Capture the cell that displays the provided text and extract its (X, Y) central coordinate. 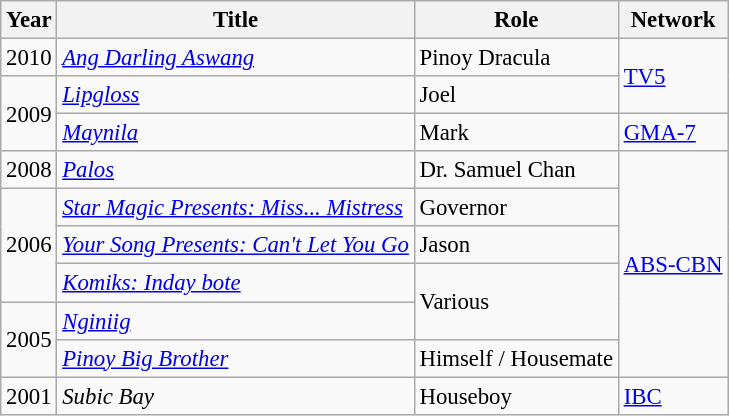
TV5 (672, 76)
Year (29, 20)
Lipgloss (236, 95)
Title (236, 20)
Governor (516, 208)
Joel (516, 95)
2001 (29, 396)
Role (516, 20)
GMA-7 (672, 133)
Dr. Samuel Chan (516, 170)
Your Song Presents: Can't Let You Go (236, 245)
2009 (29, 114)
IBC (672, 396)
2008 (29, 170)
Komiks: Inday bote (236, 283)
Nginiig (236, 321)
Palos (236, 170)
Various (516, 302)
Pinoy Big Brother (236, 358)
Jason (516, 245)
Pinoy Dracula (516, 58)
Houseboy (516, 396)
Ang Darling Aswang (236, 58)
Network (672, 20)
Maynila (236, 133)
Mark (516, 133)
2005 (29, 340)
Himself / Housemate (516, 358)
Star Magic Presents: Miss... Mistress (236, 208)
2006 (29, 246)
ABS-CBN (672, 264)
2010 (29, 58)
Subic Bay (236, 396)
